Pinpoint the cell where the given text exists, returning its (x, y) midpoint coordinate. 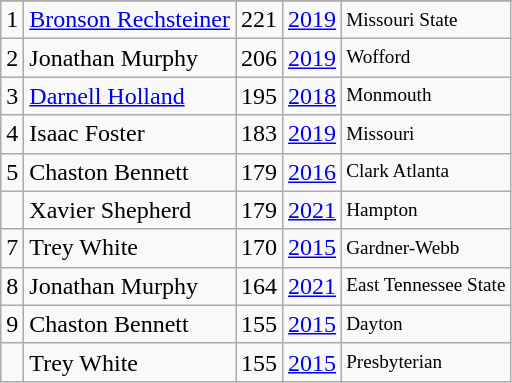
5 (12, 172)
1 (12, 20)
Dayton (426, 324)
8 (12, 286)
Bronson Rechsteiner (130, 20)
Hampton (426, 210)
2016 (312, 172)
9 (12, 324)
195 (260, 96)
183 (260, 134)
206 (260, 58)
Missouri (426, 134)
Presbyterian (426, 362)
Isaac Foster (130, 134)
Gardner-Webb (426, 248)
170 (260, 248)
4 (12, 134)
Xavier Shepherd (130, 210)
2 (12, 58)
164 (260, 286)
Missouri State (426, 20)
3 (12, 96)
2018 (312, 96)
221 (260, 20)
Wofford (426, 58)
Monmouth (426, 96)
East Tennessee State (426, 286)
Clark Atlanta (426, 172)
Darnell Holland (130, 96)
7 (12, 248)
